Identify which cell holds the provided text, then report its (x, y) central coordinate. 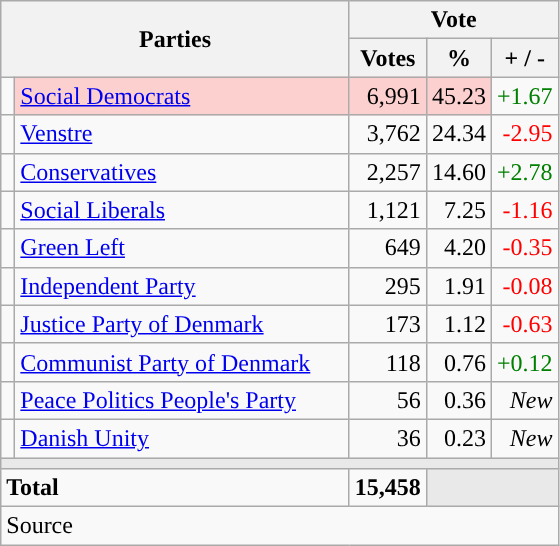
0.76 (458, 362)
649 (388, 248)
15,458 (388, 488)
24.34 (458, 134)
3,762 (388, 134)
14.60 (458, 172)
Justice Party of Denmark (182, 324)
1.12 (458, 324)
-1.16 (524, 210)
Parties (176, 39)
-0.35 (524, 248)
Social Liberals (182, 210)
1,121 (388, 210)
45.23 (458, 96)
1.91 (458, 286)
0.36 (458, 400)
+ / - (524, 58)
+0.12 (524, 362)
Total (176, 488)
6,991 (388, 96)
Danish Unity (182, 438)
7.25 (458, 210)
Peace Politics People's Party (182, 400)
Vote (454, 20)
4.20 (458, 248)
+1.67 (524, 96)
Independent Party (182, 286)
118 (388, 362)
% (458, 58)
56 (388, 400)
-0.08 (524, 286)
Social Democrats (182, 96)
Venstre (182, 134)
-2.95 (524, 134)
Green Left (182, 248)
173 (388, 324)
+2.78 (524, 172)
Conservatives (182, 172)
36 (388, 438)
Votes (388, 58)
295 (388, 286)
Source (280, 526)
2,257 (388, 172)
-0.63 (524, 324)
Communist Party of Denmark (182, 362)
0.23 (458, 438)
